Return the (X, Y) coordinate for the center point of the cell that contains the specified text.  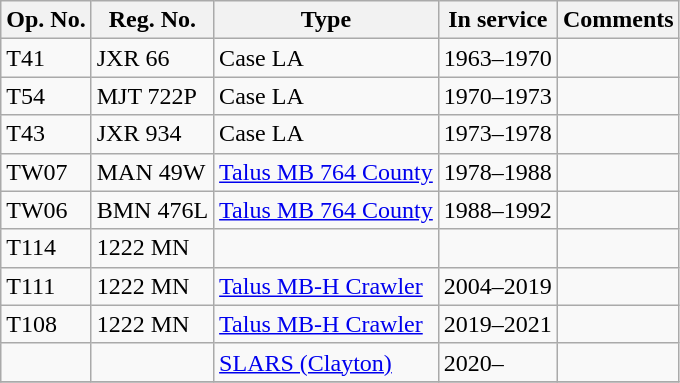
Type (326, 20)
2019–2021 (498, 324)
1963–1970 (498, 58)
JXR 934 (152, 134)
SLARS (Clayton) (326, 362)
T43 (46, 134)
1988–1992 (498, 210)
BMN 476L (152, 210)
Reg. No. (152, 20)
T114 (46, 248)
MAN 49W (152, 172)
JXR 66 (152, 58)
In service (498, 20)
TW06 (46, 210)
T54 (46, 96)
1973–1978 (498, 134)
2020– (498, 362)
1970–1973 (498, 96)
TW07 (46, 172)
2004–2019 (498, 286)
T108 (46, 324)
MJT 722P (152, 96)
1978–1988 (498, 172)
T41 (46, 58)
Comments (618, 20)
Op. No. (46, 20)
T111 (46, 286)
